Detect which cell encompasses the target text, then output its [x, y] center coordinate. 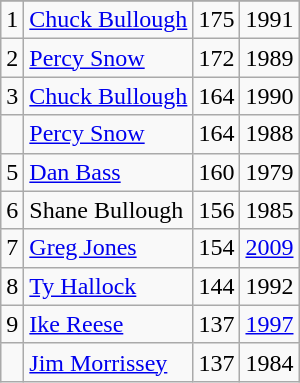
5 [12, 172]
7 [12, 248]
Ike Reese [108, 324]
154 [216, 248]
1991 [270, 20]
6 [12, 210]
1992 [270, 286]
Dan Bass [108, 172]
1985 [270, 210]
160 [216, 172]
1988 [270, 134]
1984 [270, 362]
Ty Hallock [108, 286]
2 [12, 58]
1 [12, 20]
Shane Bullough [108, 210]
172 [216, 58]
144 [216, 286]
1979 [270, 172]
Greg Jones [108, 248]
3 [12, 96]
8 [12, 286]
2009 [270, 248]
1989 [270, 58]
156 [216, 210]
175 [216, 20]
1997 [270, 324]
Jim Morrissey [108, 362]
9 [12, 324]
1990 [270, 96]
